Search for the cell housing the specified text and yield its (X, Y) center coordinate. 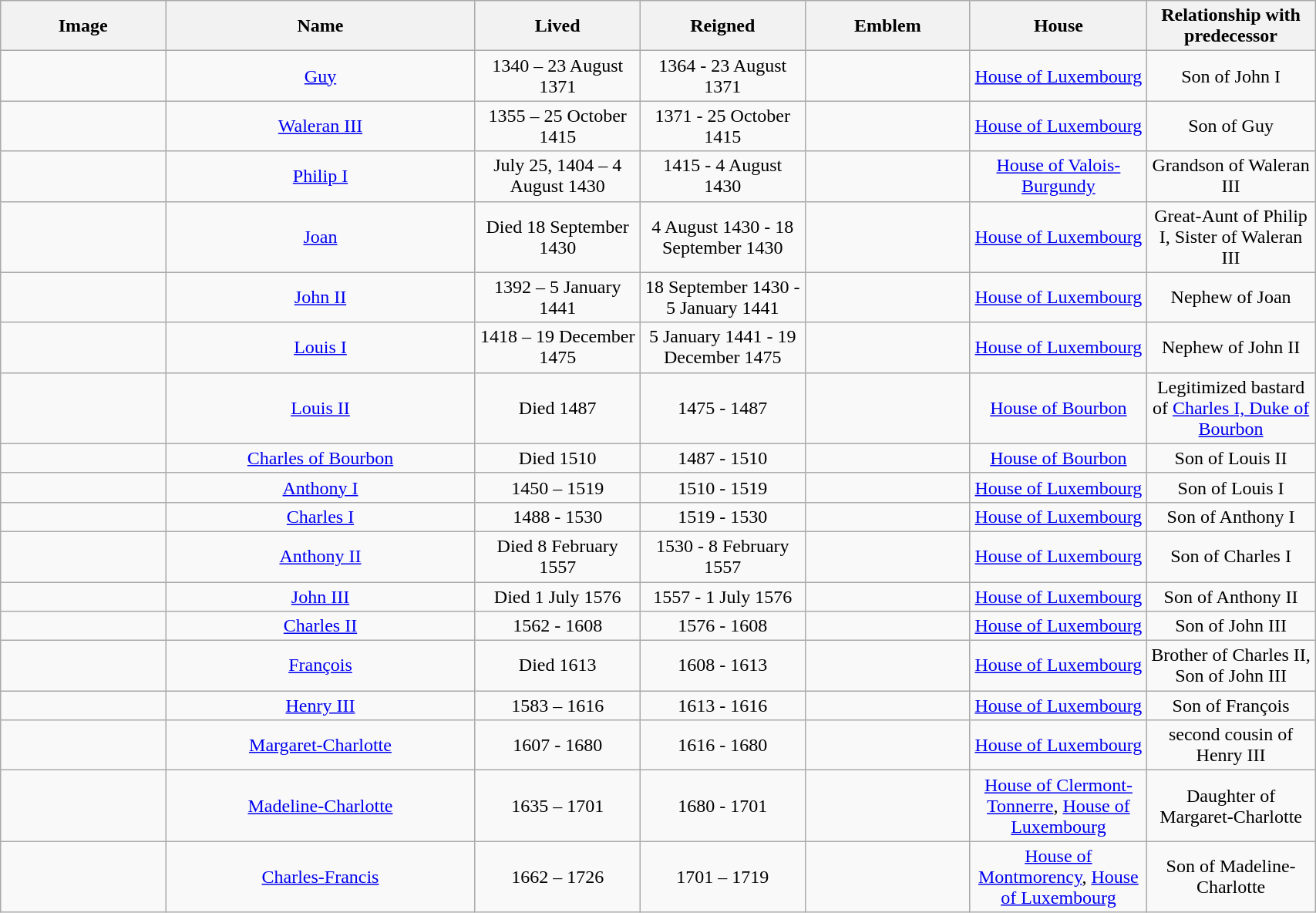
1616 - 1680 (722, 745)
Margaret-Charlotte (321, 745)
Anthony II (321, 557)
Died 1 July 1576 (557, 596)
1562 - 1608 (557, 626)
John II (321, 298)
Daughter of Margaret-Charlotte (1230, 806)
Name (321, 26)
Son of Anthony I (1230, 517)
Great-Aunt of Philip I, Sister of Waleran III (1230, 237)
Son of John I (1230, 76)
1613 - 1616 (722, 706)
1608 - 1613 (722, 666)
1392 – 5 January 1441 (557, 298)
Philip I (321, 176)
1701 – 1719 (722, 877)
1371 - 25 October 1415 (722, 126)
5 January 1441 - 19 December 1475 (722, 347)
Son of Charles I (1230, 557)
Died 1510 (557, 458)
Son of John III (1230, 626)
Died 1487 (557, 408)
Reigned (722, 26)
Charles I (321, 517)
1355 – 25 October 1415 (557, 126)
1487 - 1510 (722, 458)
1530 - 8 February 1557 (722, 557)
1607 - 1680 (557, 745)
Grandson of Waleran III (1230, 176)
François (321, 666)
Charles II (321, 626)
Died 8 February 1557 (557, 557)
1418 – 19 December 1475 (557, 347)
1680 - 1701 (722, 806)
Joan (321, 237)
Died 1613 (557, 666)
Son of Madeline-Charlotte (1230, 877)
Brother of Charles II, Son of John III (1230, 666)
House of Clermont-Tonnerre, House of Luxembourg (1058, 806)
House (1058, 26)
1364 - 23 August 1371 (722, 76)
1576 - 1608 (722, 626)
Died 18 September 1430 (557, 237)
Charles of Bourbon (321, 458)
1583 – 1616 (557, 706)
second cousin of Henry III (1230, 745)
18 September 1430 - 5 January 1441 (722, 298)
Louis II (321, 408)
1450 – 1519 (557, 487)
House of Montmorency, House of Luxembourg (1058, 877)
1415 - 4 August 1430 (722, 176)
Relationship with predecessor (1230, 26)
July 25, 1404 – 4 August 1430 (557, 176)
Son of François (1230, 706)
Image (83, 26)
John III (321, 596)
Nephew of John II (1230, 347)
House of Valois-Burgundy (1058, 176)
1488 - 1530 (557, 517)
Madeline-Charlotte (321, 806)
1635 – 1701 (557, 806)
Son of Anthony II (1230, 596)
Nephew of Joan (1230, 298)
1662 – 1726 (557, 877)
Waleran III (321, 126)
Son of Guy (1230, 126)
Louis I (321, 347)
Son of Louis I (1230, 487)
Anthony I (321, 487)
1510 - 1519 (722, 487)
4 August 1430 - 18 September 1430 (722, 237)
Charles-Francis (321, 877)
1557 - 1 July 1576 (722, 596)
Guy (321, 76)
Legitimized bastard of Charles I, Duke of Bourbon (1230, 408)
1340 – 23 August 1371 (557, 76)
1519 - 1530 (722, 517)
Emblem (887, 26)
Son of Louis II (1230, 458)
1475 - 1487 (722, 408)
Henry III (321, 706)
Lived (557, 26)
